Return the (X, Y) coordinate for the center point of the cell that contains the specified text.  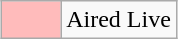
Aired Live (119, 20)
